Identify which cell holds the provided text, then report its (x, y) central coordinate. 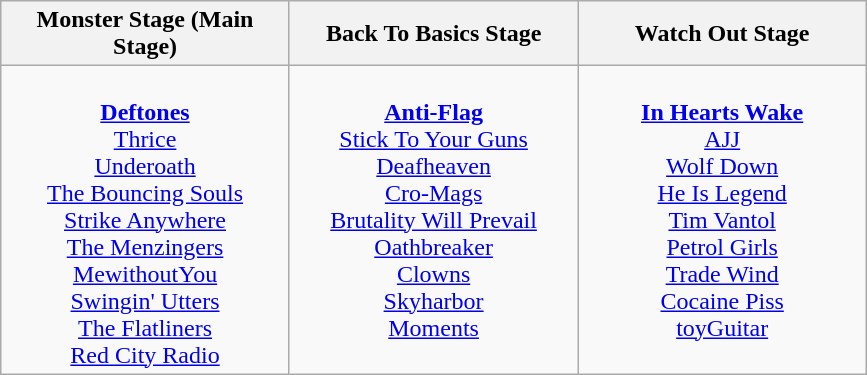
Back To Basics Stage (434, 34)
Deftones Thrice Underoath The Bouncing Souls Strike Anywhere The Menzingers MewithoutYou Swingin' Utters The Flatliners Red City Radio (146, 220)
Anti-Flag Stick To Your Guns Deafheaven Cro-Mags Brutality Will Prevail Oathbreaker Clowns Skyharbor Moments (434, 220)
Watch Out Stage (722, 34)
In Hearts Wake AJJ Wolf Down He Is Legend Tim Vantol Petrol Girls Trade Wind Cocaine Piss toyGuitar (722, 220)
Monster Stage (Main Stage) (146, 34)
